For the text-containing cell, return its midpoint in (x, y) coordinate format. 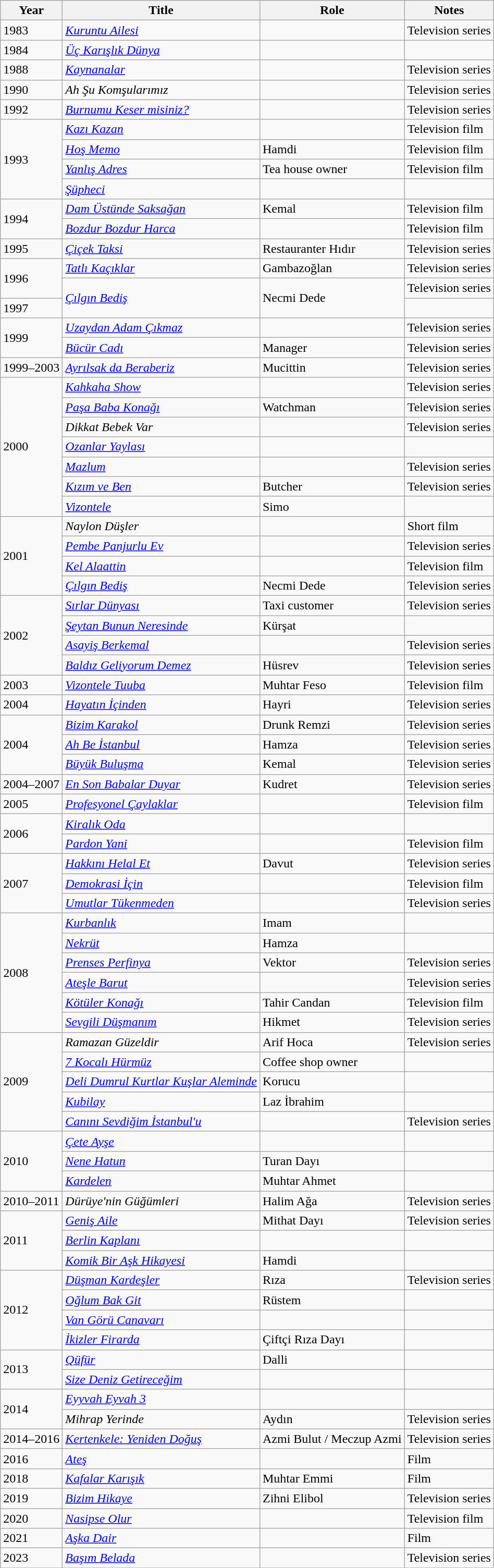
Manager (332, 348)
2014–2016 (31, 1439)
Vizontele (162, 506)
Bizim Hikaye (162, 1498)
1983 (31, 30)
1988 (31, 70)
Büyük Buluşma (162, 764)
Kızım ve Ben (162, 486)
Dam Üstünde Saksağan (162, 209)
1999–2003 (31, 367)
2005 (31, 804)
Pembe Panjurlu Ev (162, 546)
Ah Be İstanbul (162, 744)
Qüfür (162, 1359)
Hayatın İçinden (162, 705)
2011 (31, 1241)
2006 (31, 834)
Kiralık Oda (162, 824)
Role (332, 10)
2016 (31, 1459)
Kafalar Karışık (162, 1478)
Ozanlar Yaylası (162, 447)
Asayiş Berkemal (162, 645)
Kubilay (162, 1101)
Zihni Elibol (332, 1498)
Hoş Memo (162, 149)
Nene Hatun (162, 1161)
2023 (31, 1558)
Hayri (332, 705)
Pardon Yani (162, 843)
Naylon Düşler (162, 526)
Vizontele Tuuba (162, 685)
Sevgili Düşmanım (162, 1022)
Muhtar Feso (332, 685)
Kel Alaattin (162, 566)
1995 (31, 249)
Aydın (332, 1419)
2002 (31, 635)
Çiftçi Rıza Dayı (332, 1340)
Profesyonel Çaylaklar (162, 804)
Coffee shop owner (332, 1062)
2021 (31, 1538)
Oğlum Bak Git (162, 1300)
Restauranter Hıdır (332, 249)
Prenses Perfinya (162, 963)
2018 (31, 1478)
Çete Ayşe (162, 1141)
2014 (31, 1409)
Bücür Cadı (162, 348)
Deli Dumrul Kurtlar Kuşlar Aleminde (162, 1082)
Kötüler Konağı (162, 1002)
Mihrap Yerinde (162, 1419)
Davut (332, 863)
Butcher (332, 486)
Berlin Kaplanı (162, 1241)
2004–2007 (31, 784)
Uzaydan Adam Çıkmaz (162, 328)
Azmi Bulut / Meczup Azmi (332, 1439)
Bozdur Bozdur Harca (162, 228)
Vektor (332, 963)
Burnumu Keser misiniz? (162, 109)
7 Kocalı Hürmüz (162, 1062)
2012 (31, 1310)
Ramazan Güzeldir (162, 1042)
Kaynanalar (162, 70)
2009 (31, 1082)
2010–2011 (31, 1200)
Korucu (332, 1082)
1993 (31, 159)
Van Görü Canavarı (162, 1320)
Muhtar Ahmet (332, 1181)
Notes (449, 10)
2007 (31, 883)
Mucittin (332, 367)
Umutlar Tükenmeden (162, 903)
1997 (31, 308)
Rıza (332, 1280)
Geniş Aile (162, 1221)
Çiçek Taksi (162, 249)
Kürşat (332, 626)
2003 (31, 685)
Mithat Dayı (332, 1221)
1990 (31, 90)
Sırlar Dünyası (162, 606)
Kurbanlık (162, 923)
Drunk Remzi (332, 725)
Şeytan Bunun Neresinde (162, 626)
Yanlış Adres (162, 169)
Şüpheci (162, 189)
Kuruntu Ailesi (162, 30)
Ayrılsak da Beraberiz (162, 367)
2001 (31, 556)
Kahkaha Show (162, 387)
Kazı Kazan (162, 129)
Halim Ağa (332, 1200)
Tatlı Kaçıklar (162, 268)
Ah Şu Komşularımız (162, 90)
Canını Sevdiğim İstanbul'u (162, 1121)
1992 (31, 109)
Size Deniz Getireceğim (162, 1379)
Komik Bir Aşk Hikayesi (162, 1260)
2020 (31, 1518)
Mazlum (162, 467)
Tahir Candan (332, 1002)
Laz İbrahim (332, 1101)
En Son Babalar Duyar (162, 784)
Baldız Geliyorum Demez (162, 665)
2000 (31, 447)
Düşman Kardeşler (162, 1280)
Kertenkele: Yeniden Doğuş (162, 1439)
Ateşle Barut (162, 983)
Üç Karışlık Dünya (162, 50)
Dikkat Bebek Var (162, 427)
Gambazoğlan (332, 268)
Aşka Dair (162, 1538)
Kardelen (162, 1181)
İkizler Firarda (162, 1340)
1999 (31, 338)
Nekrüt (162, 943)
Hakkını Helal Et (162, 863)
Title (162, 10)
Short film (449, 526)
Hüsrev (332, 665)
Demokrasi İçin (162, 884)
Nasipse Olur (162, 1518)
Eyyvah Eyvah 3 (162, 1399)
Bizim Karakol (162, 725)
Paşa Baba Konağı (162, 407)
Imam (332, 923)
Year (31, 10)
Taxi customer (332, 606)
Muhtar Emmi (332, 1478)
Ateş (162, 1459)
Watchman (332, 407)
Dalli (332, 1359)
1984 (31, 50)
Simo (332, 506)
Turan Dayı (332, 1161)
Arif Hoca (332, 1042)
Rüstem (332, 1300)
2019 (31, 1498)
2010 (31, 1161)
Başım Belada (162, 1558)
2008 (31, 973)
2013 (31, 1369)
1996 (31, 278)
Dürüye'nin Güğümleri (162, 1200)
Tea house owner (332, 169)
Hikmet (332, 1022)
Kudret (332, 784)
1994 (31, 218)
